Find where the given text appears and provide that cell's center as (X, Y) coordinate. 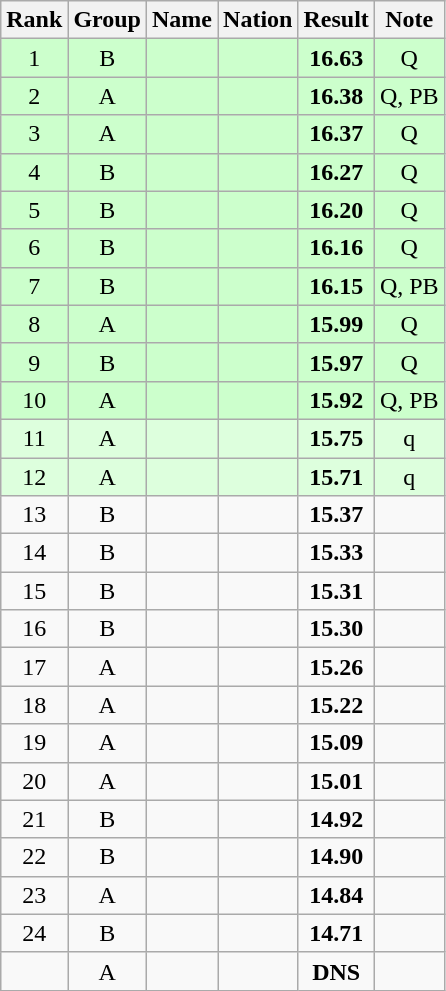
21 (34, 819)
16.38 (336, 96)
1 (34, 58)
16.37 (336, 134)
15.26 (336, 667)
6 (34, 248)
Result (336, 20)
15.01 (336, 781)
Rank (34, 20)
15.71 (336, 477)
14 (34, 553)
Name (182, 20)
15.99 (336, 324)
7 (34, 286)
12 (34, 477)
5 (34, 210)
15.37 (336, 515)
15.31 (336, 591)
14.84 (336, 895)
9 (34, 362)
4 (34, 172)
Note (409, 20)
15.09 (336, 743)
16.15 (336, 286)
20 (34, 781)
16.27 (336, 172)
15.92 (336, 400)
16.20 (336, 210)
16 (34, 629)
23 (34, 895)
18 (34, 705)
Group (108, 20)
17 (34, 667)
14.92 (336, 819)
19 (34, 743)
3 (34, 134)
15.33 (336, 553)
Nation (258, 20)
14.90 (336, 857)
16.16 (336, 248)
15.97 (336, 362)
16.63 (336, 58)
24 (34, 933)
DNS (336, 971)
11 (34, 438)
2 (34, 96)
10 (34, 400)
15.75 (336, 438)
22 (34, 857)
15.22 (336, 705)
8 (34, 324)
13 (34, 515)
14.71 (336, 933)
15 (34, 591)
15.30 (336, 629)
